Determine the (x, y) coordinate at the center of the cell enclosing the given text.  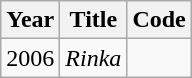
Code (159, 20)
Title (94, 20)
Rinka (94, 58)
Year (30, 20)
2006 (30, 58)
